From the cell containing the given text, extract its center point as (x, y) coordinate. 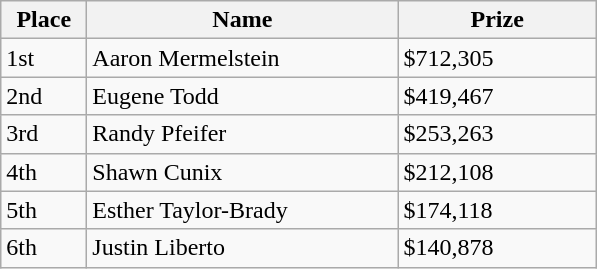
Name (242, 20)
Shawn Cunix (242, 172)
Eugene Todd (242, 96)
$174,118 (498, 210)
Prize (498, 20)
1st (44, 58)
2nd (44, 96)
Esther Taylor-Brady (242, 210)
3rd (44, 134)
$212,108 (498, 172)
5th (44, 210)
Randy Pfeifer (242, 134)
$253,263 (498, 134)
$419,467 (498, 96)
$712,305 (498, 58)
6th (44, 248)
Aaron Mermelstein (242, 58)
$140,878 (498, 248)
Justin Liberto (242, 248)
4th (44, 172)
Place (44, 20)
